Return the (x, y) coordinate for the center point of the cell that contains the specified text.  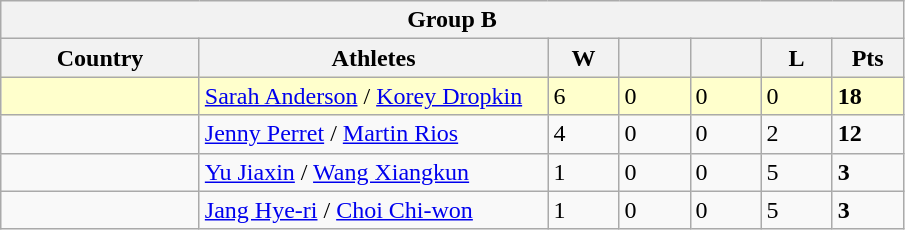
Pts (868, 58)
Yu Jiaxin / Wang Xiangkun (374, 172)
4 (584, 134)
Group B (452, 20)
18 (868, 96)
L (796, 58)
12 (868, 134)
6 (584, 96)
Jenny Perret / Martin Rios (374, 134)
Sarah Anderson / Korey Dropkin (374, 96)
W (584, 58)
Country (100, 58)
Jang Hye-ri / Choi Chi-won (374, 210)
2 (796, 134)
Athletes (374, 58)
